Provide the (x, y) coordinate of the cell's center where the given text is located.  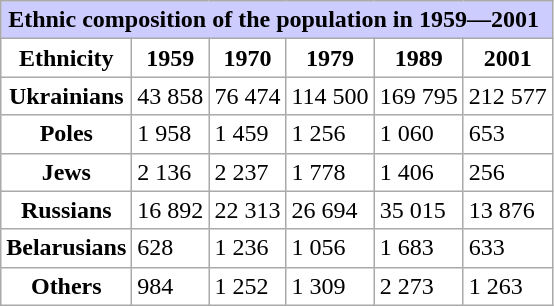
633 (508, 248)
Poles (66, 134)
1 056 (330, 248)
Russians (66, 210)
2 237 (248, 172)
Jews (66, 172)
Ukrainians (66, 96)
22 313 (248, 210)
1 683 (418, 248)
1 263 (508, 286)
1 309 (330, 286)
212 577 (508, 96)
1 060 (418, 134)
2 273 (418, 286)
76 474 (248, 96)
43 858 (170, 96)
1 406 (418, 172)
256 (508, 172)
1 958 (170, 134)
Belarusians (66, 248)
1 778 (330, 172)
Others (66, 286)
Ethnicity (66, 58)
1 256 (330, 134)
1959 (170, 58)
1989 (418, 58)
628 (170, 248)
Ethnic composition of the population in 1959—2001 (277, 20)
2001 (508, 58)
114 500 (330, 96)
2 136 (170, 172)
13 876 (508, 210)
1970 (248, 58)
35 015 (418, 210)
1 252 (248, 286)
1 236 (248, 248)
1979 (330, 58)
1 459 (248, 134)
653 (508, 134)
26 694 (330, 210)
16 892 (170, 210)
984 (170, 286)
169 795 (418, 96)
